Search for the cell housing the specified text and yield its [X, Y] center coordinate. 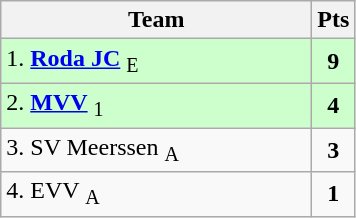
Pts [334, 20]
1 [334, 194]
9 [334, 61]
3 [334, 150]
1. Roda JC E [156, 61]
2. MVV 1 [156, 105]
4 [334, 105]
Team [156, 20]
3. SV Meerssen A [156, 150]
4. EVV A [156, 194]
